Return the (x, y) coordinate for the center point of the cell that contains the specified text.  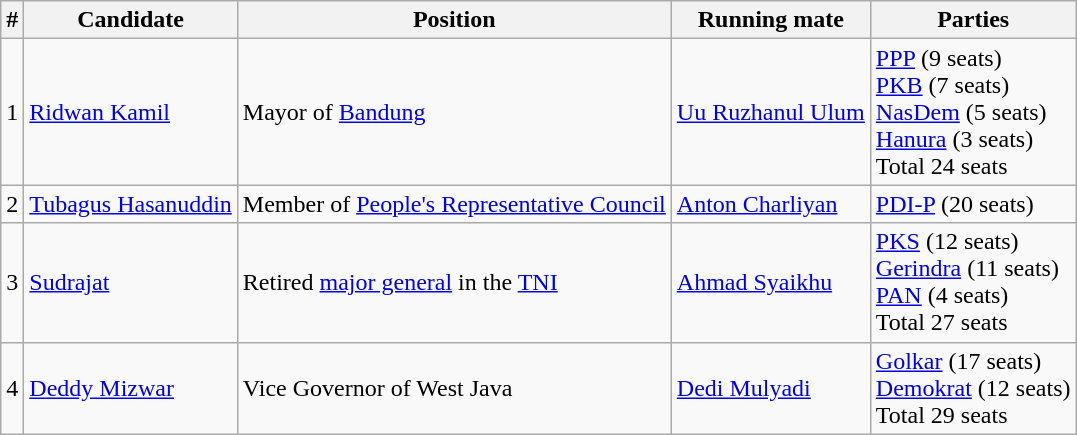
Golkar (17 seats) Demokrat (12 seats)Total 29 seats (973, 388)
1 (12, 112)
Ahmad Syaikhu (770, 282)
Tubagus Hasanuddin (131, 204)
PKS (12 seats)Gerindra (11 seats)PAN (4 seats)Total 27 seats (973, 282)
Ridwan Kamil (131, 112)
Sudrajat (131, 282)
Position (454, 20)
PPP (9 seats)PKB (7 seats)NasDem (5 seats)Hanura (3 seats)Total 24 seats (973, 112)
Parties (973, 20)
Retired major general in the TNI (454, 282)
2 (12, 204)
4 (12, 388)
Candidate (131, 20)
# (12, 20)
Dedi Mulyadi (770, 388)
Uu Ruzhanul Ulum (770, 112)
Vice Governor of West Java (454, 388)
Running mate (770, 20)
Member of People's Representative Council (454, 204)
PDI-P (20 seats) (973, 204)
3 (12, 282)
Anton Charliyan (770, 204)
Mayor of Bandung (454, 112)
Deddy Mizwar (131, 388)
